Capture the cell that displays the provided text and extract its [x, y] central coordinate. 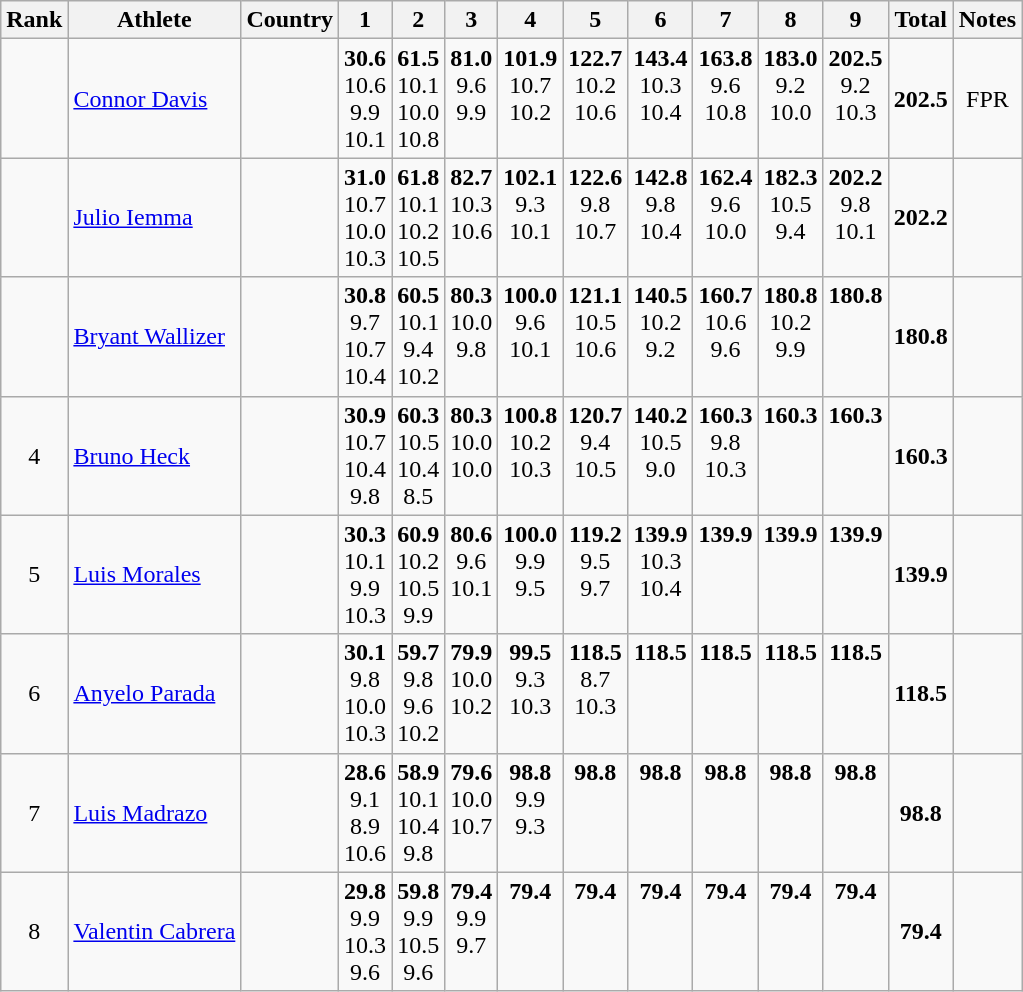
98.8 9.99.3 [530, 812]
162.49.610.0 [726, 218]
100.0 9.99.5 [530, 574]
Valentin Cabrera [154, 932]
60.3 10.5 10.4 8.5 [418, 456]
140.510.29.2 [660, 336]
Luis Morales [154, 574]
Luis Madrazo [154, 812]
122.69.810.7 [596, 218]
2 [418, 20]
101.910.710.2 [530, 98]
31.0 10.710.0 10.3 [366, 218]
80.69.610.1 [472, 574]
121.110.5 10.6 [596, 336]
202.2 [920, 218]
30.3 10.19.9 10.3 [366, 574]
120.79.4 10.5 [596, 456]
202.59.210.3 [856, 98]
139.910.310.4 [660, 574]
Julio Iemma [154, 218]
100.0 9.610.1 [530, 336]
81.09.6 9.9 [472, 98]
160.710.69.6 [726, 336]
1 [366, 20]
163.89.610.8 [726, 98]
182.310.59.4 [790, 218]
58.9 10.110.4 9.8 [418, 812]
Country [290, 20]
180.8 10.2 9.9 [790, 336]
202.5 [920, 98]
183.09.210.0 [790, 98]
59.7 9.8 9.6 10.2 [418, 694]
140.210.59.0 [660, 456]
79.610.010.7 [472, 812]
Rank [34, 20]
3 [472, 20]
Connor Davis [154, 98]
60.5 10.1 9.4 10.2 [418, 336]
30.1 9.810.0 10.3 [366, 694]
29.8 9.910.3 9.6 [366, 932]
30.9 10.710.4 9.8 [366, 456]
202.29.8 10.1 [856, 218]
102.1 9.3 10.1 [530, 218]
80.310.09.8 [472, 336]
Bruno Heck [154, 456]
Bryant Wallizer [154, 336]
30.610.69.910.1 [366, 98]
119.29.5 9.7 [596, 574]
122.710.210.6 [596, 98]
30.8 9.710.7 10.4 [366, 336]
160.39.810.3 [726, 456]
142.89.810.4 [660, 218]
Notes [987, 20]
FPR [987, 98]
59.8 9.910.5 9.6 [418, 932]
79.49.99.7 [472, 932]
80.310.010.0 [472, 456]
60.9 10.2 10.5 9.9 [418, 574]
82.710.310.6 [472, 218]
100.8 10.210.3 [530, 456]
61.5 10.1 10.0 10.8 [418, 98]
61.8 10.1 10.2 10.5 [418, 218]
Athlete [154, 20]
28.6 9.18.9 10.6 [366, 812]
9 [856, 20]
143.410.3 10.4 [660, 98]
Total [920, 20]
Anyelo Parada [154, 694]
99.5 9.310.3 [530, 694]
79.910.010.2 [472, 694]
118.58.7 10.3 [596, 694]
